Output the [X, Y] coordinate of the center of the cell containing the given text.  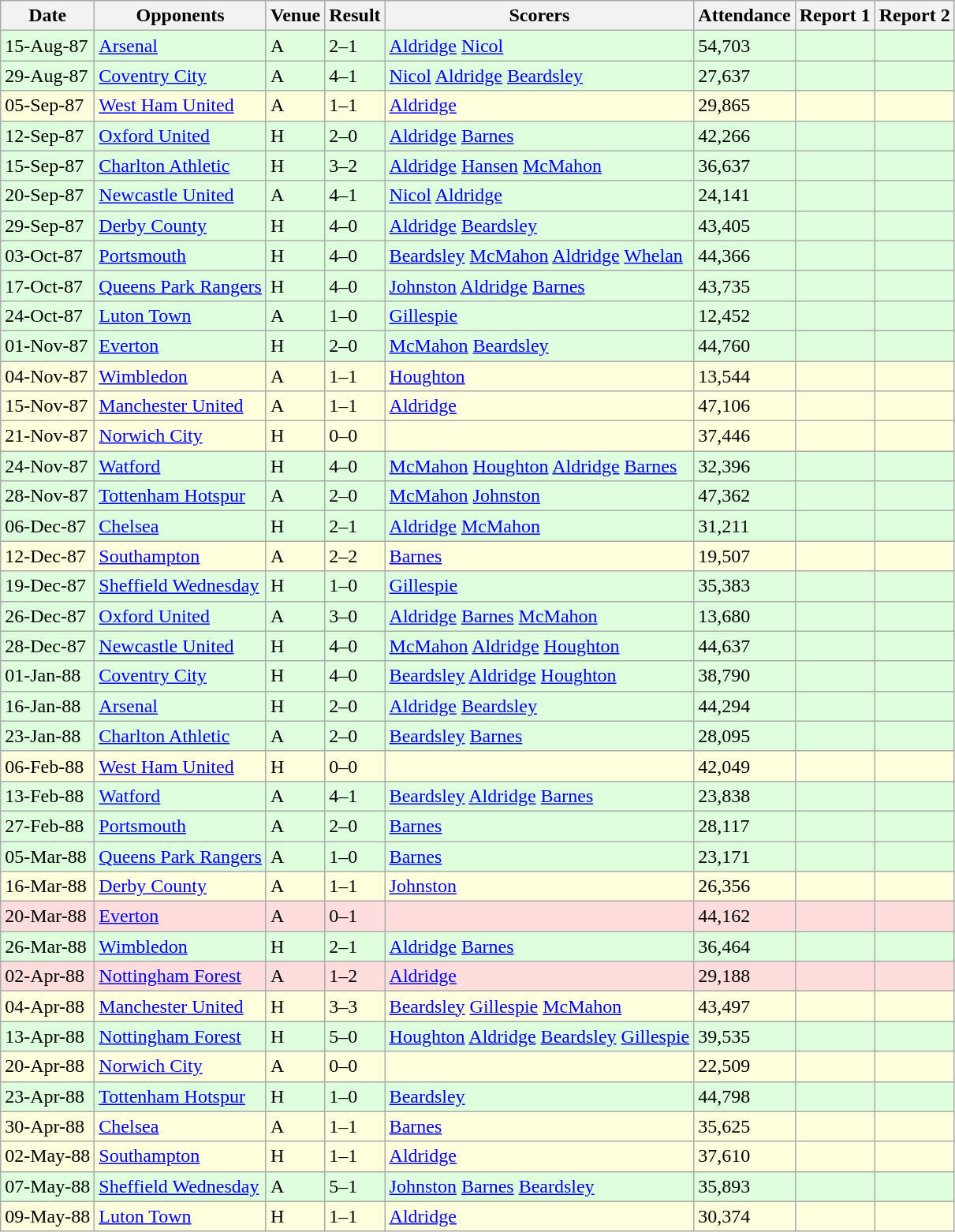
43,497 [744, 1006]
02-Apr-88 [47, 976]
Johnston Aldridge Barnes [539, 286]
44,366 [744, 256]
04-Nov-87 [47, 376]
36,464 [744, 946]
44,637 [744, 646]
15-Nov-87 [47, 406]
13-Feb-88 [47, 796]
Johnston Barnes Beardsley [539, 1186]
Scorers [539, 16]
Report 1 [834, 16]
19,507 [744, 556]
37,610 [744, 1156]
32,396 [744, 466]
39,535 [744, 1036]
McMahon Beardsley [539, 345]
Nicol Aldridge [539, 196]
28,117 [744, 826]
Beardsley Barnes [539, 736]
30-Apr-88 [47, 1126]
3–0 [355, 616]
Aldridge Hansen McMahon [539, 166]
Aldridge McMahon [539, 526]
12-Sep-87 [47, 136]
26-Dec-87 [47, 616]
29,188 [744, 976]
2–2 [355, 556]
13-Apr-88 [47, 1036]
13,680 [744, 616]
06-Feb-88 [47, 766]
McMahon Houghton Aldridge Barnes [539, 466]
44,162 [744, 917]
Nicol Aldridge Beardsley [539, 76]
5–0 [355, 1036]
Beardsley Gillespie McMahon [539, 1006]
12-Dec-87 [47, 556]
Beardsley McMahon Aldridge Whelan [539, 256]
07-May-88 [47, 1186]
29,865 [744, 106]
06-Dec-87 [47, 526]
29-Aug-87 [47, 76]
12,452 [744, 315]
42,049 [744, 766]
Beardsley Aldridge Barnes [539, 796]
35,625 [744, 1126]
42,266 [744, 136]
38,790 [744, 676]
24-Oct-87 [47, 315]
37,446 [744, 436]
McMahon Aldridge Houghton [539, 646]
05-Mar-88 [47, 856]
30,374 [744, 1216]
09-May-88 [47, 1216]
23,171 [744, 856]
03-Oct-87 [47, 256]
28,095 [744, 736]
44,294 [744, 706]
26,356 [744, 887]
Aldridge Nicol [539, 46]
35,893 [744, 1186]
23-Apr-88 [47, 1096]
36,637 [744, 166]
15-Sep-87 [47, 166]
5–1 [355, 1186]
Aldridge Barnes McMahon [539, 616]
3–2 [355, 166]
01-Nov-87 [47, 345]
McMahon Johnston [539, 496]
28-Dec-87 [47, 646]
1–2 [355, 976]
20-Apr-88 [47, 1066]
43,405 [744, 226]
28-Nov-87 [47, 496]
47,362 [744, 496]
20-Mar-88 [47, 917]
16-Mar-88 [47, 887]
Attendance [744, 16]
44,760 [744, 345]
02-May-88 [47, 1156]
27,637 [744, 76]
13,544 [744, 376]
04-Apr-88 [47, 1006]
Beardsley [539, 1096]
26-Mar-88 [47, 946]
Report 2 [915, 16]
17-Oct-87 [47, 286]
35,383 [744, 586]
44,798 [744, 1096]
43,735 [744, 286]
21-Nov-87 [47, 436]
16-Jan-88 [47, 706]
31,211 [744, 526]
15-Aug-87 [47, 46]
Houghton [539, 376]
Date [47, 16]
Result [355, 16]
27-Feb-88 [47, 826]
Houghton Aldridge Beardsley Gillespie [539, 1036]
24,141 [744, 196]
23,838 [744, 796]
01-Jan-88 [47, 676]
29-Sep-87 [47, 226]
05-Sep-87 [47, 106]
47,106 [744, 406]
22,509 [744, 1066]
20-Sep-87 [47, 196]
Beardsley Aldridge Houghton [539, 676]
3–3 [355, 1006]
Opponents [181, 16]
0–1 [355, 917]
54,703 [744, 46]
Johnston [539, 887]
19-Dec-87 [47, 586]
23-Jan-88 [47, 736]
Venue [295, 16]
24-Nov-87 [47, 466]
